Pinpoint the cell where the given text exists, returning its (x, y) midpoint coordinate. 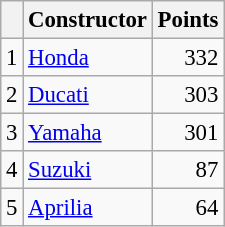
5 (12, 208)
Yamaha (88, 133)
Points (188, 20)
301 (188, 133)
Aprilia (88, 208)
Ducati (88, 95)
332 (188, 58)
303 (188, 95)
1 (12, 58)
Honda (88, 58)
4 (12, 170)
Constructor (88, 20)
2 (12, 95)
87 (188, 170)
Suzuki (88, 170)
3 (12, 133)
64 (188, 208)
